Detect which cell encompasses the target text, then output its [X, Y] center coordinate. 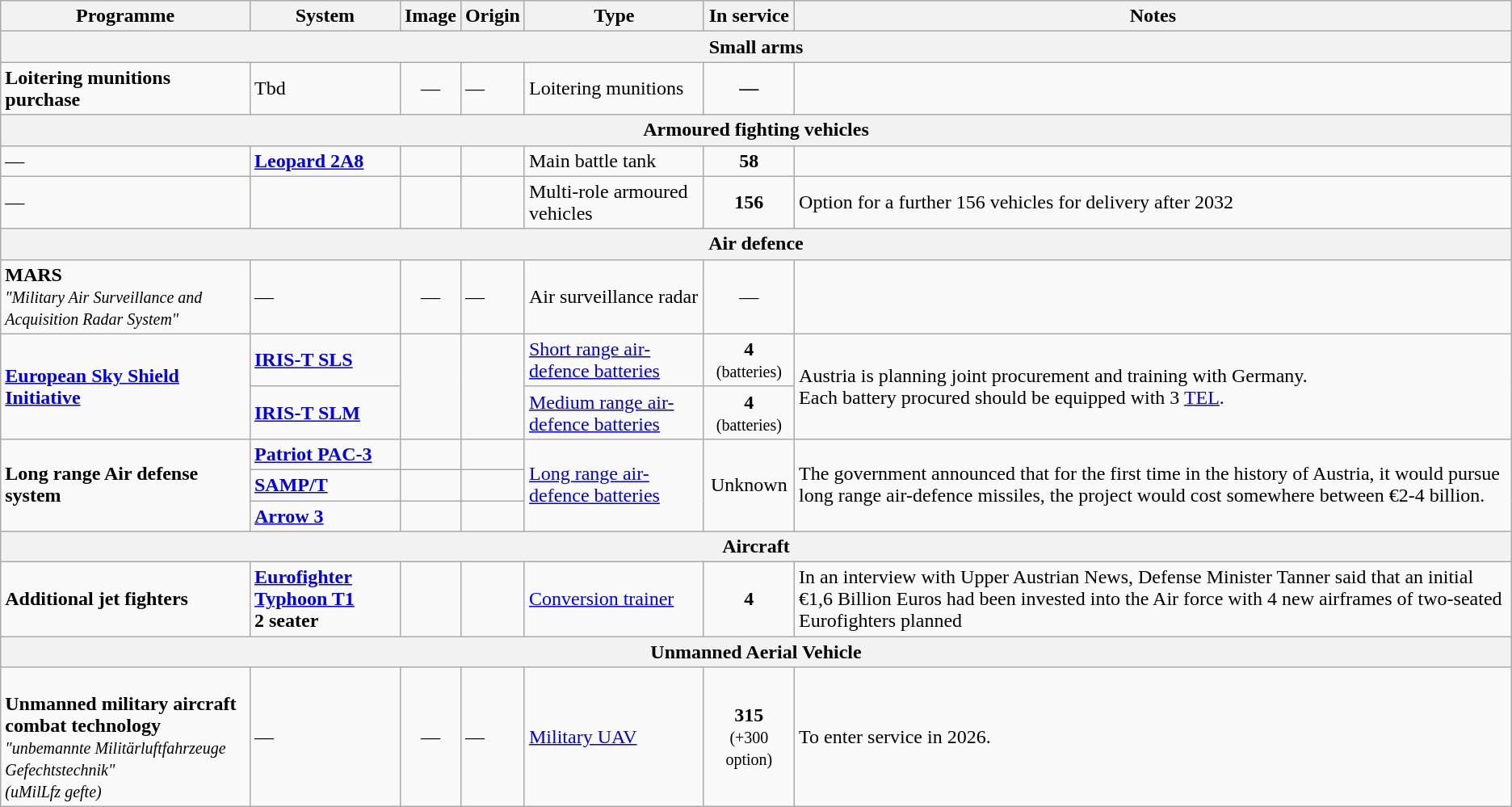
Image [430, 16]
Unknown [749, 485]
4 [749, 599]
Loitering munitions purchase [126, 89]
Main battle tank [614, 161]
To enter service in 2026. [1153, 737]
Air defence [756, 244]
Notes [1153, 16]
Arrow 3 [325, 516]
Loitering munitions [614, 89]
Unmanned military aircraft combat technology"unbemannte Militärluftfahrzeuge Gefechtstechnik"(uMilLfz gefte) [126, 737]
Patriot PAC-3 [325, 454]
156 [749, 202]
Austria is planning joint procurement and training with Germany.Each battery procured should be equipped with 3 TEL. [1153, 386]
Option for a further 156 vehicles for delivery after 2032 [1153, 202]
Additional jet fighters [126, 599]
Leopard 2A8 [325, 161]
Multi-role armoured vehicles [614, 202]
European Sky Shield Initiative [126, 386]
Conversion trainer [614, 599]
System [325, 16]
Air surveillance radar [614, 296]
Small arms [756, 47]
In service [749, 16]
Armoured fighting vehicles [756, 130]
Military UAV [614, 737]
SAMP/T [325, 485]
IRIS-T SLM [325, 412]
MARS"Military Air Surveillance and Acquisition Radar System" [126, 296]
Medium range air-defence batteries [614, 412]
Programme [126, 16]
315(+300 option) [749, 737]
58 [749, 161]
Type [614, 16]
Long range Air defense system [126, 485]
Eurofighter Typhoon T12 seater [325, 599]
Long range air-defence batteries [614, 485]
Short range air-defence batteries [614, 360]
Tbd [325, 89]
Unmanned Aerial Vehicle [756, 652]
IRIS-T SLS [325, 360]
Aircraft [756, 547]
Origin [493, 16]
